Return the (x, y) coordinate for the center point of the cell that contains the specified text.  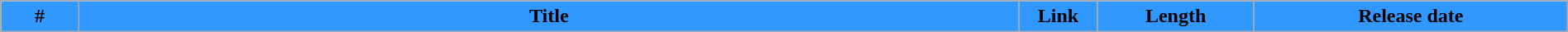
# (40, 16)
Title (549, 16)
Release date (1411, 16)
Link (1059, 16)
Length (1176, 16)
